From the cell containing the given text, extract its center point as (x, y) coordinate. 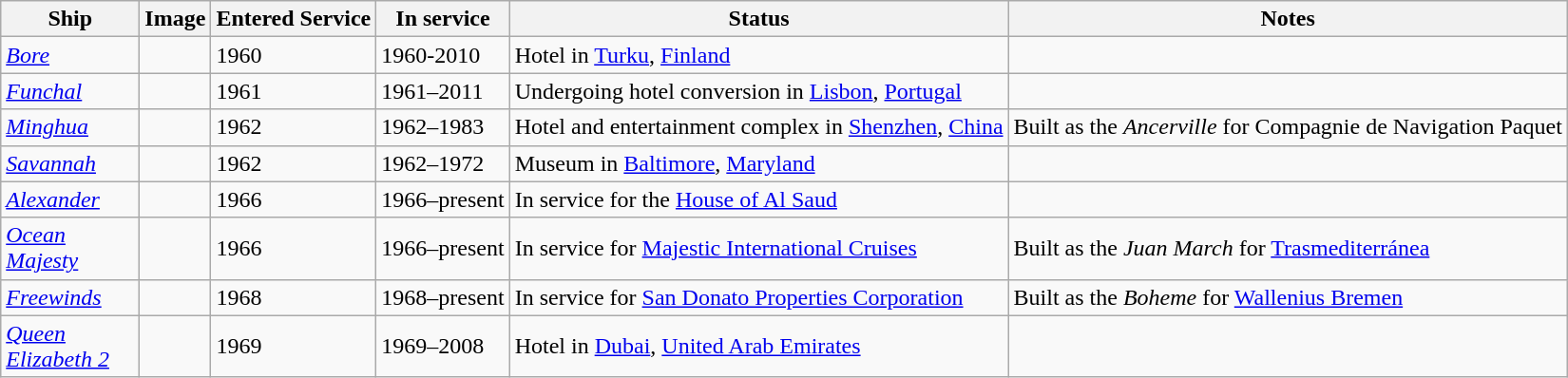
In service for the House of Al Saud (758, 199)
1961 (294, 91)
Entered Service (294, 19)
1969 (294, 346)
Ship (70, 19)
1962–1983 (443, 127)
In service (443, 19)
Bore (70, 55)
Hotel in Dubai, United Arab Emirates (758, 346)
Image (175, 19)
Museum in Baltimore, Maryland (758, 163)
Ocean Majesty (70, 249)
Built as the Juan March for Trasmediterránea (1288, 249)
1960-2010 (443, 55)
Notes (1288, 19)
Built as the Ancerville for Compagnie de Navigation Paquet (1288, 127)
Queen Elizabeth 2 (70, 346)
Hotel and entertainment complex in Shenzhen, China (758, 127)
Undergoing hotel conversion in Lisbon, Portugal (758, 91)
In service for San Donato Properties Corporation (758, 297)
Alexander (70, 199)
Hotel in Turku, Finland (758, 55)
1961–2011 (443, 91)
1968 (294, 297)
Status (758, 19)
Minghua (70, 127)
1969–2008 (443, 346)
Freewinds (70, 297)
1960 (294, 55)
Funchal (70, 91)
Built as the Boheme for Wallenius Bremen (1288, 297)
In service for Majestic International Cruises (758, 249)
1962–1972 (443, 163)
Savannah (70, 163)
1968–present (443, 297)
